Pinpoint the cell where the given text exists, returning its [x, y] midpoint coordinate. 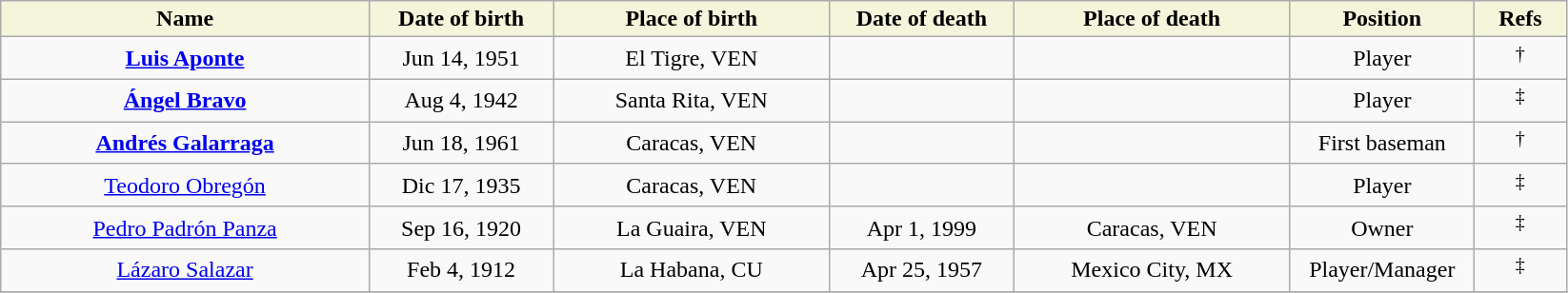
Luis Aponte [185, 59]
Jun 18, 1961 [461, 143]
La Guaira, VEN [692, 228]
Name [185, 19]
Feb 4, 1912 [461, 270]
Teodoro Obregón [185, 185]
Santa Rita, VEN [692, 101]
First baseman [1381, 143]
Date of death [922, 19]
Dic 17, 1935 [461, 185]
Sep 16, 1920 [461, 228]
Position [1381, 19]
Lázaro Salazar [185, 270]
Place of birth [692, 19]
Jun 14, 1951 [461, 59]
Apr 1, 1999 [922, 228]
Date of birth [461, 19]
Refs [1520, 19]
Player/Manager [1381, 270]
Mexico City, MX [1152, 270]
Andrés Galarraga [185, 143]
Aug 4, 1942 [461, 101]
Ángel Bravo [185, 101]
Apr 25, 1957 [922, 270]
El Tigre, VEN [692, 59]
Pedro Padrón Panza [185, 228]
La Habana, CU [692, 270]
Owner [1381, 228]
Place of death [1152, 19]
